Return (x, y) of the center of cell containing provided text 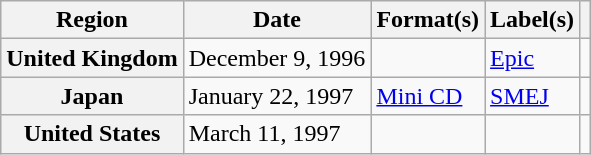
SMEJ (532, 96)
Format(s) (428, 20)
United Kingdom (92, 58)
Mini CD (428, 96)
March 11, 1997 (277, 134)
January 22, 1997 (277, 96)
Epic (532, 58)
Japan (92, 96)
December 9, 1996 (277, 58)
Date (277, 20)
Label(s) (532, 20)
United States (92, 134)
Region (92, 20)
